Scan for the cell matching the given text and deliver its [X, Y] coordinate at center. 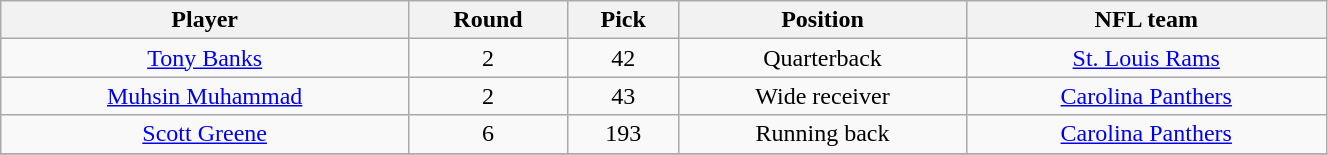
St. Louis Rams [1146, 58]
Player [205, 20]
Pick [622, 20]
Position [822, 20]
Round [488, 20]
42 [622, 58]
43 [622, 96]
Wide receiver [822, 96]
193 [622, 134]
NFL team [1146, 20]
Quarterback [822, 58]
6 [488, 134]
Scott Greene [205, 134]
Muhsin Muhammad [205, 96]
Tony Banks [205, 58]
Running back [822, 134]
